For the text-containing cell, return its midpoint in [X, Y] coordinate format. 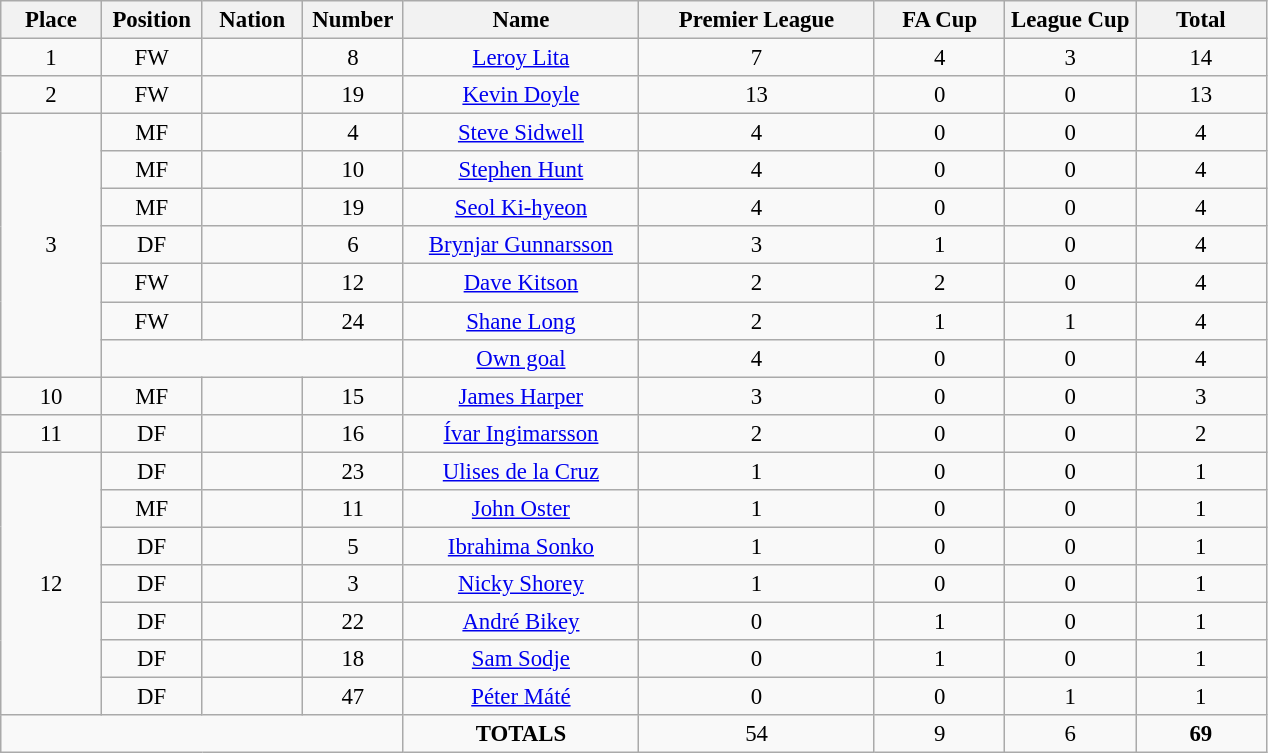
Kevin Doyle [521, 95]
14 [1202, 58]
Position [152, 20]
Shane Long [521, 321]
Nicky Shorey [521, 584]
16 [354, 433]
15 [354, 396]
Stephen Hunt [521, 170]
Péter Máté [521, 697]
23 [354, 471]
18 [354, 659]
Seol Ki-hyeon [521, 208]
Ívar Ingimarsson [521, 433]
Place [52, 20]
Ibrahima Sonko [521, 546]
8 [354, 58]
Brynjar Gunnarsson [521, 245]
Leroy Lita [521, 58]
Total [1202, 20]
Number [354, 20]
7 [757, 58]
André Bikey [521, 621]
Premier League [757, 20]
Nation [252, 20]
9 [940, 734]
League Cup [1070, 20]
FA Cup [940, 20]
Name [521, 20]
Steve Sidwell [521, 133]
John Oster [521, 509]
TOTALS [521, 734]
Own goal [521, 358]
54 [757, 734]
Sam Sodje [521, 659]
Ulises de la Cruz [521, 471]
69 [1202, 734]
James Harper [521, 396]
5 [354, 546]
Dave Kitson [521, 283]
22 [354, 621]
24 [354, 321]
47 [354, 697]
